Return (X, Y) of the center of cell containing provided text 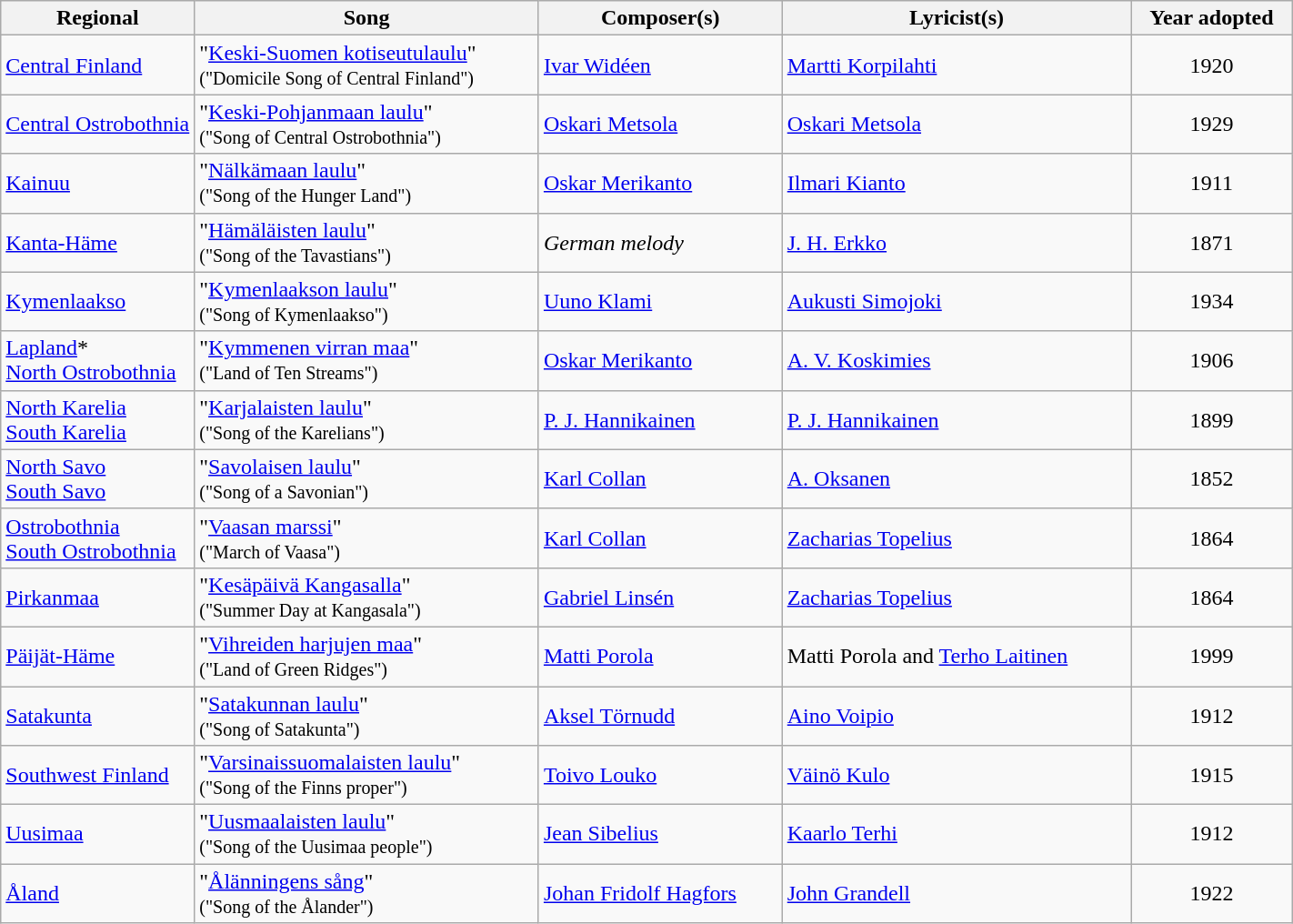
"Vihreiden harjujen maa"("Land of Green Ridges") (367, 657)
"Kymmenen virran maa"("Land of Ten Streams") (367, 360)
North Savo South Savo (98, 478)
Kanta-Häme (98, 242)
Central Finland (98, 65)
Uusimaa (98, 835)
Ostrobothnia South Ostrobothnia (98, 538)
Aksel Törnudd (660, 715)
Ivar Widéen (660, 65)
Päijät-Häme (98, 657)
Jean Sibelius (660, 835)
"Keski-Suomen kotiseutulaulu"("Domicile Song of Central Finland") (367, 65)
1915 (1211, 775)
Lapland* North Ostrobothnia (98, 360)
"Savolaisen laulu"("Song of a Savonian") (367, 478)
Kainuu (98, 184)
1911 (1211, 184)
Gabriel Linsén (660, 597)
J. H. Erkko (957, 242)
"Kymenlaakson laulu"("Song of Kymenlaakso") (367, 302)
Matti Porola and Terho Laitinen (957, 657)
Kaarlo Terhi (957, 835)
Martti Korpilahti (957, 65)
"Uusmaalaisten laulu"("Song of the Uusimaa people") (367, 835)
"Keski-Pohjanmaan laulu"("Song of Central Ostrobothnia") (367, 124)
John Grandell (957, 893)
1922 (1211, 893)
1852 (1211, 478)
Väinö Kulo (957, 775)
"Vaasan marssi"("March of Vaasa") (367, 538)
Year adopted (1211, 18)
1899 (1211, 420)
Aino Voipio (957, 715)
Kymenlaakso (98, 302)
"Satakunnan laulu"("Song of Satakunta") (367, 715)
"Nälkämaan laulu"("Song of the Hunger Land") (367, 184)
"Ålänningens sång"("Song of the Ålander") (367, 893)
German melody (660, 242)
Toivo Louko (660, 775)
Matti Porola (660, 657)
Lyricist(s) (957, 18)
1929 (1211, 124)
Johan Fridolf Hagfors (660, 893)
Ilmari Kianto (957, 184)
"Karjalaisten laulu"("Song of the Karelians") (367, 420)
"Varsinaissuomalaisten laulu"("Song of the Finns proper") (367, 775)
North Karelia South Karelia (98, 420)
Aukusti Simojoki (957, 302)
Uuno Klami (660, 302)
1871 (1211, 242)
Regional (98, 18)
Satakunta (98, 715)
Southwest Finland (98, 775)
Composer(s) (660, 18)
1906 (1211, 360)
A. Oksanen (957, 478)
Åland (98, 893)
Central Ostrobothnia (98, 124)
1934 (1211, 302)
1999 (1211, 657)
A. V. Koskimies (957, 360)
"Kesäpäivä Kangasalla"("Summer Day at Kangasala") (367, 597)
1920 (1211, 65)
Pirkanmaa (98, 597)
Song (367, 18)
"Hämäläisten laulu"("Song of the Tavastians") (367, 242)
